Detect which cell encompasses the target text, then output its (x, y) center coordinate. 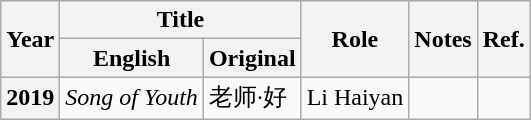
Role (355, 39)
2019 (30, 98)
Ref. (504, 39)
Notes (443, 39)
Original (252, 58)
老师·好 (252, 98)
Title (180, 20)
Year (30, 39)
Li Haiyan (355, 98)
Song of Youth (132, 98)
English (132, 58)
